Provide the (x, y) coordinate of the cell's center where the given text is located.  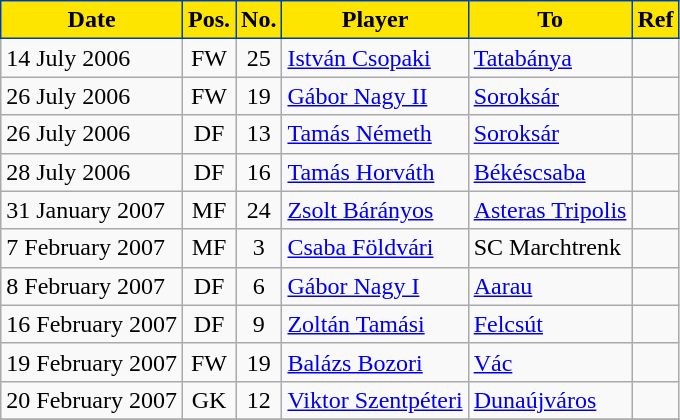
28 July 2006 (92, 172)
16 February 2007 (92, 324)
6 (259, 286)
SC Marchtrenk (550, 248)
Tatabánya (550, 58)
Tamás Németh (375, 134)
12 (259, 400)
Zoltán Tamási (375, 324)
Vác (550, 362)
Tamás Horváth (375, 172)
3 (259, 248)
20 February 2007 (92, 400)
9 (259, 324)
István Csopaki (375, 58)
GK (208, 400)
24 (259, 210)
Ref (656, 20)
Csaba Földvári (375, 248)
16 (259, 172)
Aarau (550, 286)
Asteras Tripolis (550, 210)
Békéscsaba (550, 172)
Viktor Szentpéteri (375, 400)
8 February 2007 (92, 286)
31 January 2007 (92, 210)
Player (375, 20)
Zsolt Bárányos (375, 210)
Date (92, 20)
No. (259, 20)
Gábor Nagy II (375, 96)
Balázs Bozori (375, 362)
19 February 2007 (92, 362)
7 February 2007 (92, 248)
Felcsút (550, 324)
Dunaújváros (550, 400)
Gábor Nagy I (375, 286)
Pos. (208, 20)
To (550, 20)
14 July 2006 (92, 58)
13 (259, 134)
25 (259, 58)
